Extract the (X, Y) coordinate from the center of the cell holding the provided text.  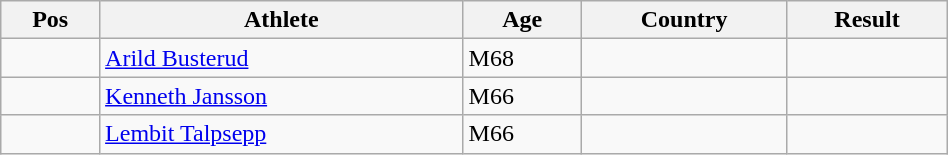
Lembit Talpsepp (282, 134)
Age (522, 20)
Arild Busterud (282, 58)
Athlete (282, 20)
Kenneth Jansson (282, 96)
Country (684, 20)
Pos (50, 20)
Result (867, 20)
M68 (522, 58)
